Determine the (X, Y) coordinate at the center of the cell enclosing the given text.  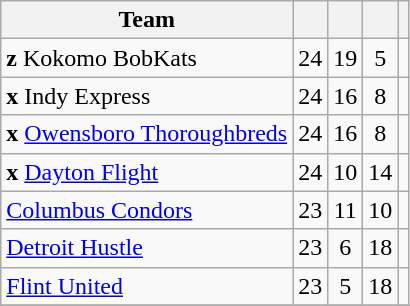
z Kokomo BobKats (147, 58)
6 (346, 248)
x Owensboro Thoroughbreds (147, 134)
x Indy Express (147, 96)
Columbus Condors (147, 210)
Team (147, 20)
19 (346, 58)
14 (380, 172)
11 (346, 210)
x Dayton Flight (147, 172)
Flint United (147, 286)
Detroit Hustle (147, 248)
